Locate the cell with the specified text and output its [x, y] center coordinate. 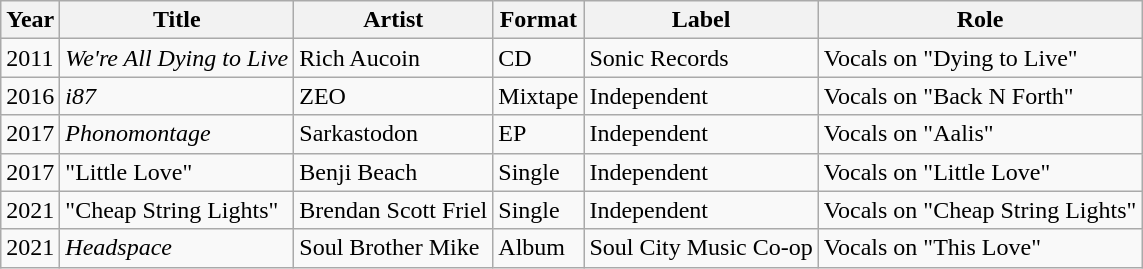
Album [538, 248]
2016 [30, 96]
Soul Brother Mike [394, 248]
Year [30, 20]
"Little Love" [177, 172]
Vocals on "Little Love" [980, 172]
Vocals on "Aalis" [980, 134]
Rich Aucoin [394, 58]
We're All Dying to Live [177, 58]
Brendan Scott Friel [394, 210]
Label [701, 20]
Format [538, 20]
2011 [30, 58]
Vocals on "Cheap String Lights" [980, 210]
Mixtape [538, 96]
"Cheap String Lights" [177, 210]
Benji Beach [394, 172]
Vocals on "Dying to Live" [980, 58]
i87 [177, 96]
Soul City Music Co-op [701, 248]
Vocals on "This Love" [980, 248]
Phonomontage [177, 134]
Artist [394, 20]
Vocals on "Back N Forth" [980, 96]
ZEO [394, 96]
Sarkastodon [394, 134]
Sonic Records [701, 58]
CD [538, 58]
Headspace [177, 248]
Title [177, 20]
Role [980, 20]
EP [538, 134]
